Locate the cell with the specified text and output its (x, y) center coordinate. 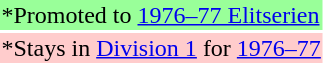
*Stays in Division 1 for 1976–77 (161, 48)
*Promoted to 1976–77 Elitserien (161, 15)
